Provide the [X, Y] coordinate of the cell's center where the given text is located.  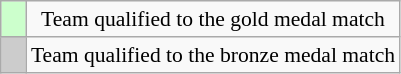
Team qualified to the bronze medal match [213, 55]
Team qualified to the gold medal match [213, 19]
